Return the [X, Y] coordinate for the center point of the cell that contains the specified text.  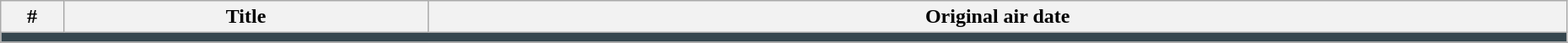
# [32, 17]
Title [246, 17]
Original air date [997, 17]
